Provide the (X, Y) coordinate of the cell's center where the given text is located.  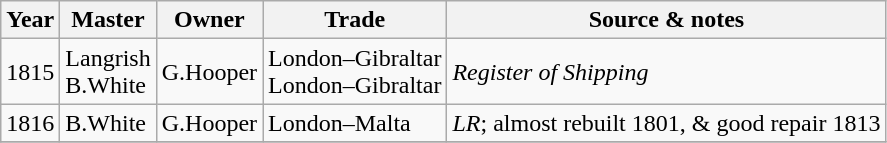
Owner (209, 20)
1816 (30, 123)
LangrishB.White (108, 72)
Year (30, 20)
Trade (355, 20)
LR; almost rebuilt 1801, & good repair 1813 (666, 123)
London–Malta (355, 123)
London–GibraltarLondon–Gibraltar (355, 72)
Master (108, 20)
1815 (30, 72)
Source & notes (666, 20)
Register of Shipping (666, 72)
B.White (108, 123)
